Identify which cell holds the provided text, then report its (x, y) central coordinate. 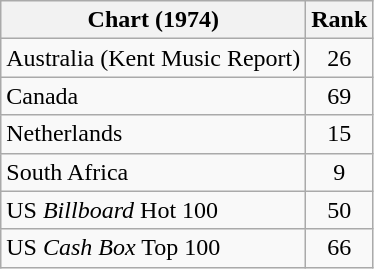
69 (340, 96)
South Africa (154, 172)
9 (340, 172)
Chart (1974) (154, 20)
US Cash Box Top 100 (154, 248)
26 (340, 58)
66 (340, 248)
Netherlands (154, 134)
50 (340, 210)
Australia (Kent Music Report) (154, 58)
Rank (340, 20)
15 (340, 134)
Canada (154, 96)
US Billboard Hot 100 (154, 210)
